Output the [x, y] coordinate of the center of the cell containing the given text.  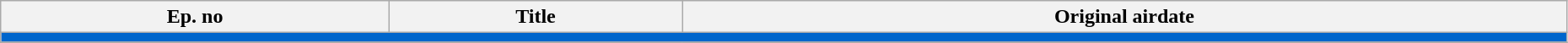
Title [535, 17]
Ep. no [196, 17]
Original airdate [1125, 17]
